Extract the [x, y] coordinate from the center of the cell holding the provided text.  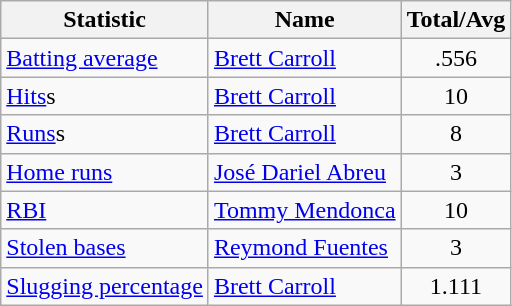
Total/Avg [456, 20]
Batting average [105, 58]
1.111 [456, 286]
Stolen bases [105, 248]
Reymond Fuentes [304, 248]
Name [304, 20]
Home runs [105, 172]
RBI [105, 210]
Statistic [105, 20]
Slugging percentage [105, 286]
.556 [456, 58]
Runss [105, 134]
Hitss [105, 96]
Tommy Mendonca [304, 210]
José Dariel Abreu [304, 172]
8 [456, 134]
